Pinpoint the cell where the given text exists, returning its (X, Y) midpoint coordinate. 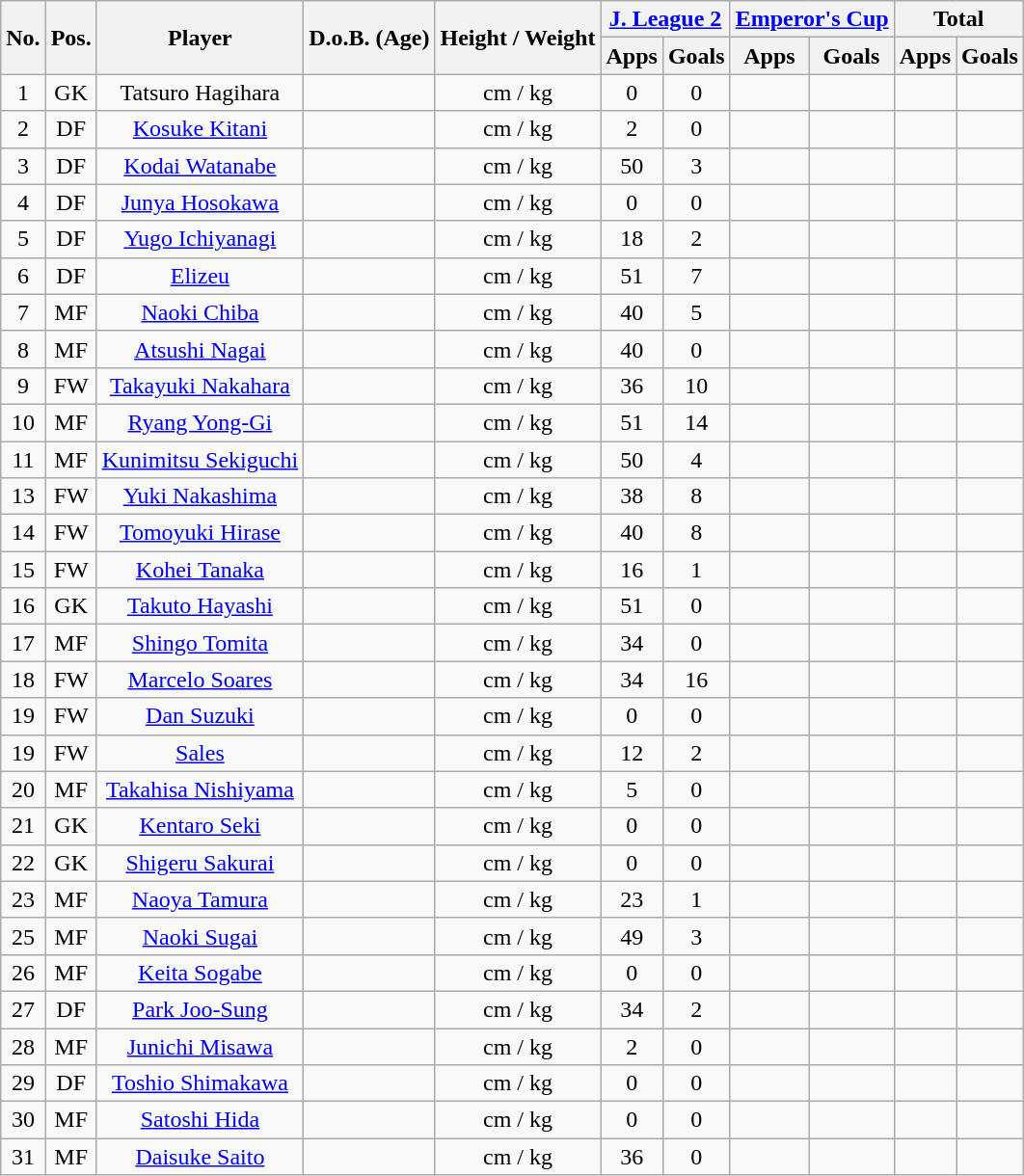
13 (23, 496)
Atsushi Nagai (200, 349)
Tatsuro Hagihara (200, 93)
Naoya Tamura (200, 899)
28 (23, 1046)
Yuki Nakashima (200, 496)
Total (958, 19)
Takahisa Nishiyama (200, 789)
Yugo Ichiyanagi (200, 239)
Marcelo Soares (200, 680)
Junya Hosokawa (200, 202)
Keita Sogabe (200, 973)
Kohei Tanaka (200, 570)
6 (23, 276)
D.o.B. (Age) (369, 38)
Satoshi Hida (200, 1120)
No. (23, 38)
Elizeu (200, 276)
15 (23, 570)
Junichi Misawa (200, 1046)
Takuto Hayashi (200, 606)
11 (23, 460)
Kodai Watanabe (200, 166)
26 (23, 973)
Ryang Yong-Gi (200, 422)
Tomoyuki Hirase (200, 533)
29 (23, 1083)
12 (632, 753)
27 (23, 1009)
49 (632, 936)
17 (23, 643)
25 (23, 936)
Toshio Shimakawa (200, 1083)
Emperor's Cup (812, 19)
Park Joo-Sung (200, 1009)
Pos. (71, 38)
Dan Suzuki (200, 716)
Naoki Sugai (200, 936)
38 (632, 496)
J. League 2 (665, 19)
22 (23, 863)
Daisuke Saito (200, 1157)
Shigeru Sakurai (200, 863)
Shingo Tomita (200, 643)
21 (23, 826)
Kentaro Seki (200, 826)
20 (23, 789)
Height / Weight (518, 38)
31 (23, 1157)
Kunimitsu Sekiguchi (200, 460)
Player (200, 38)
Takayuki Nakahara (200, 386)
30 (23, 1120)
Naoki Chiba (200, 312)
Kosuke Kitani (200, 129)
9 (23, 386)
Sales (200, 753)
